Return the (x, y) coordinate for the center point of the cell that contains the specified text.  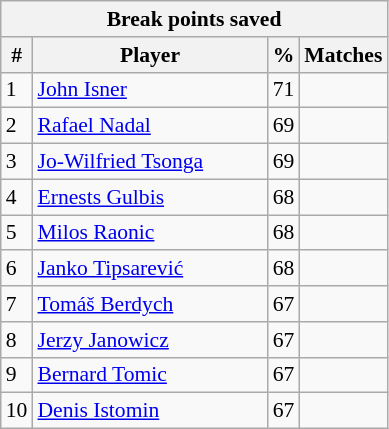
2 (17, 126)
# (17, 55)
Player (150, 55)
5 (17, 233)
Denis Istomin (150, 411)
10 (17, 411)
Janko Tipsarević (150, 269)
6 (17, 269)
% (284, 55)
8 (17, 340)
1 (17, 90)
Matches (343, 55)
4 (17, 197)
Break points saved (194, 19)
Rafael Nadal (150, 126)
9 (17, 375)
3 (17, 162)
71 (284, 90)
John Isner (150, 90)
Tomáš Berdych (150, 304)
7 (17, 304)
Milos Raonic (150, 233)
Ernests Gulbis (150, 197)
Jo-Wilfried Tsonga (150, 162)
Jerzy Janowicz (150, 340)
Bernard Tomic (150, 375)
